Identify which cell holds the provided text, then report its (X, Y) central coordinate. 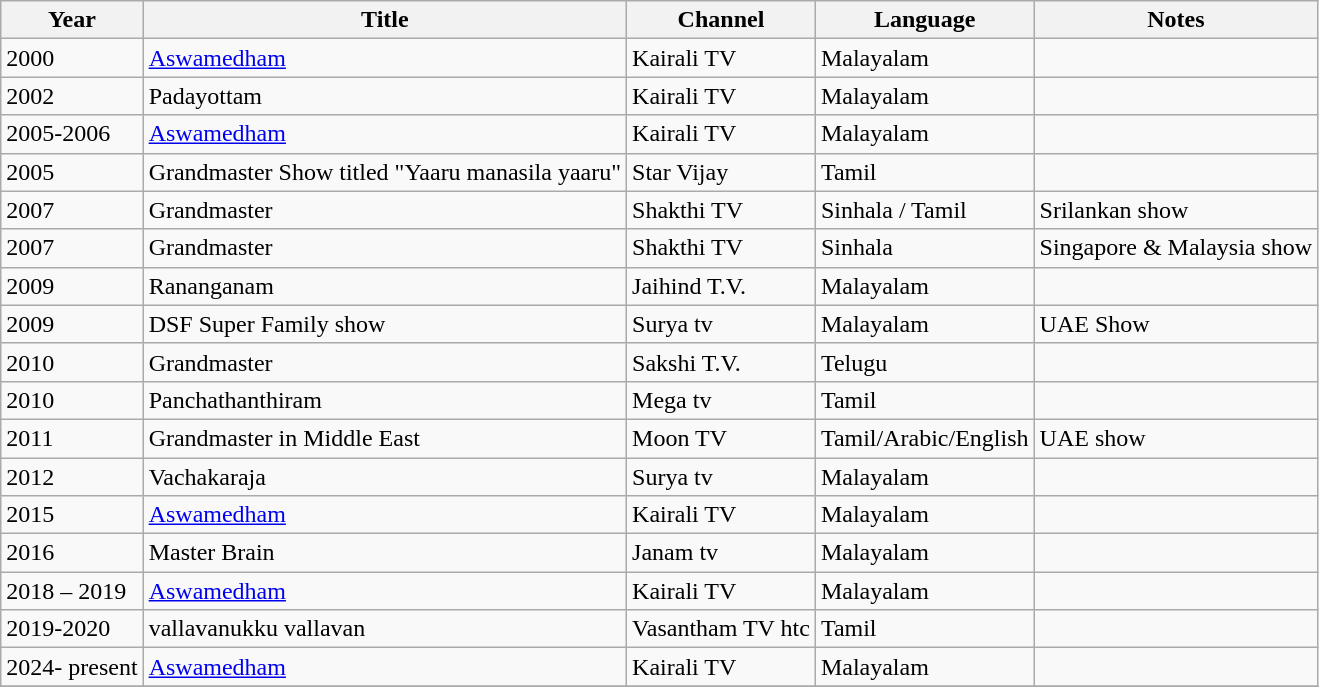
Vachakaraja (384, 477)
2019-2020 (72, 629)
2012 (72, 477)
Singapore & Malaysia show (1176, 248)
2015 (72, 515)
Sakshi T.V. (722, 362)
2016 (72, 553)
Telugu (924, 362)
2018 – 2019 (72, 591)
Mega tv (722, 400)
Year (72, 20)
Channel (722, 20)
Notes (1176, 20)
2000 (72, 58)
2002 (72, 96)
Language (924, 20)
2005 (72, 172)
UAE Show (1176, 324)
Grandmaster Show titled "Yaaru manasila yaaru" (384, 172)
Star Vijay (722, 172)
Sinhala (924, 248)
Janam tv (722, 553)
Master Brain (384, 553)
Padayottam (384, 96)
Jaihind T.V. (722, 286)
Panchathanthiram (384, 400)
Srilankan show (1176, 210)
2024- present (72, 667)
2005-2006 (72, 134)
vallavanukku vallavan (384, 629)
Sinhala / Tamil (924, 210)
2011 (72, 438)
Moon TV (722, 438)
UAE show (1176, 438)
DSF Super Family show (384, 324)
Tamil/Arabic/English (924, 438)
Title (384, 20)
Grandmaster in Middle East (384, 438)
Vasantham TV htc (722, 629)
Rananganam (384, 286)
